Return (x, y) of the center of cell containing provided text 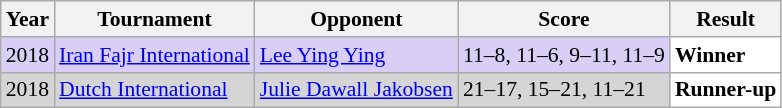
Dutch International (154, 90)
Iran Fajr International (154, 55)
Runner-up (726, 90)
Winner (726, 55)
Lee Ying Ying (356, 55)
Result (726, 19)
Score (564, 19)
11–8, 11–6, 9–11, 11–9 (564, 55)
Opponent (356, 19)
21–17, 15–21, 11–21 (564, 90)
Year (28, 19)
Tournament (154, 19)
Julie Dawall Jakobsen (356, 90)
